Provide the (x, y) coordinate of the cell's center where the given text is located.  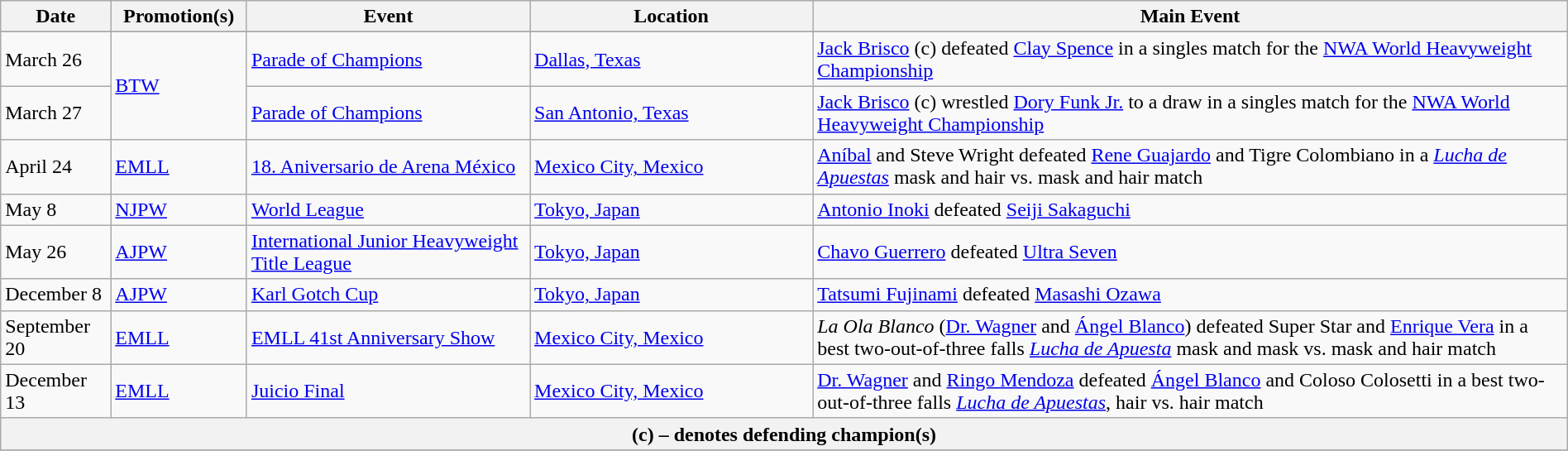
San Antonio, Texas (672, 113)
Promotion(s) (179, 17)
18. Aniversario de Arena México (388, 167)
EMLL 41st Anniversary Show (388, 338)
April 24 (56, 167)
Location (672, 17)
Event (388, 17)
World League (388, 209)
BTW (179, 86)
March 26 (56, 60)
Dallas, Texas (672, 60)
Dr. Wagner and Ringo Mendoza defeated Ángel Blanco and Coloso Colosetti in a best two-out-of-three falls Lucha de Apuestas, hair vs. hair match (1191, 391)
December 8 (56, 295)
Jack Brisco (c) wrestled Dory Funk Jr. to a draw in a singles match for the NWA World Heavyweight Championship (1191, 113)
Chavo Guerrero defeated Ultra Seven (1191, 252)
March 27 (56, 113)
May 8 (56, 209)
Karl Gotch Cup (388, 295)
May 26 (56, 252)
December 13 (56, 391)
Tatsumi Fujinami defeated Masashi Ozawa (1191, 295)
International Junior Heavyweight Title League (388, 252)
Jack Brisco (c) defeated Clay Spence in a singles match for the NWA World Heavyweight Championship (1191, 60)
NJPW (179, 209)
Aníbal and Steve Wright defeated Rene Guajardo and Tigre Colombiano in a Lucha de Apuestas mask and hair vs. mask and hair match (1191, 167)
Antonio Inoki defeated Seiji Sakaguchi (1191, 209)
Juicio Final (388, 391)
September 20 (56, 338)
(c) – denotes defending champion(s) (784, 434)
Date (56, 17)
Main Event (1191, 17)
